Scan for the cell matching the given text and deliver its (x, y) coordinate at center. 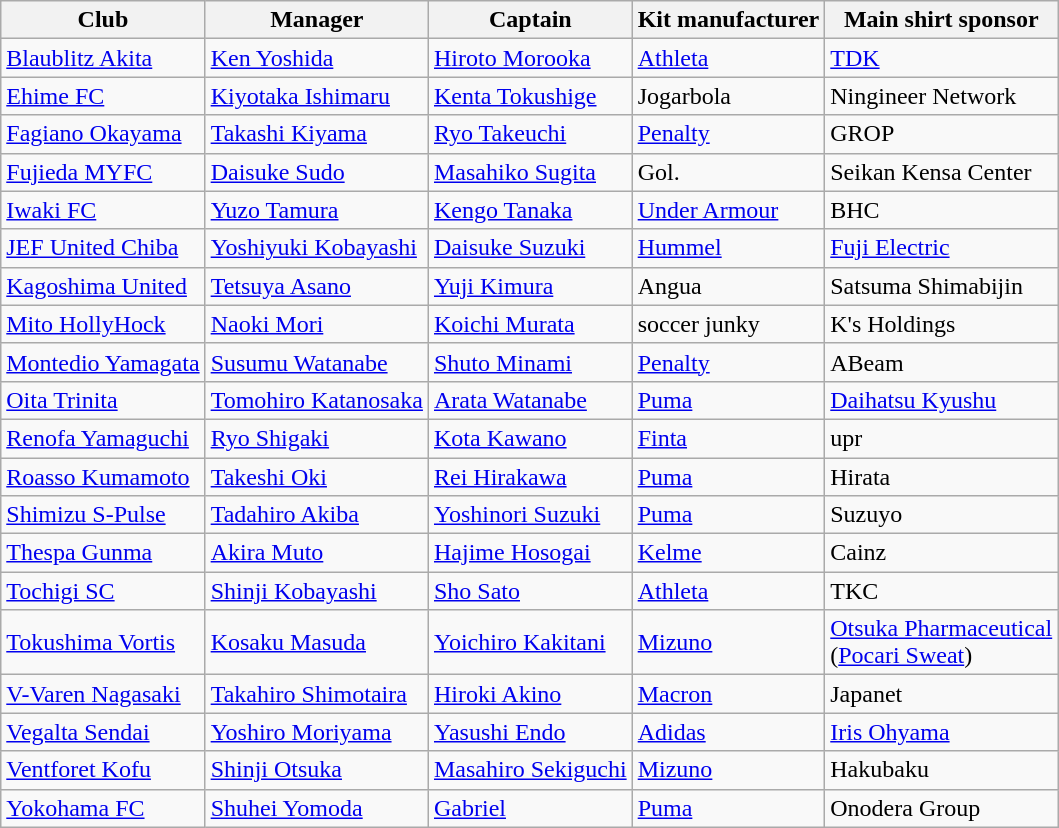
Daisuke Suzuki (530, 248)
Hiroto Morooka (530, 58)
Yasushi Endo (530, 732)
Ventforet Kofu (103, 770)
BHC (942, 210)
Shuhei Yomoda (316, 808)
Yokohama FC (103, 808)
Shinji Otsuka (316, 770)
Takashi Kiyama (316, 134)
Kota Kawano (530, 438)
Hiroki Akino (530, 694)
Iwaki FC (103, 210)
Ryo Takeuchi (530, 134)
Adidas (728, 732)
Shimizu S-Pulse (103, 515)
Kiyotaka Ishimaru (316, 96)
Kosaku Masuda (316, 642)
Daihatsu Kyushu (942, 400)
Takahiro Shimotaira (316, 694)
Tetsuya Asano (316, 286)
Japanet (942, 694)
Oita Trinita (103, 400)
ABeam (942, 362)
Hirata (942, 477)
Ehime FC (103, 96)
Yoshinori Suzuki (530, 515)
Rei Hirakawa (530, 477)
Main shirt sponsor (942, 20)
Satsuma Shimabijin (942, 286)
Tomohiro Katanosaka (316, 400)
Gabriel (530, 808)
Ryo Shigaki (316, 438)
Fagiano Okayama (103, 134)
Naoki Mori (316, 324)
Susumu Watanabe (316, 362)
Thespa Gunma (103, 553)
GROP (942, 134)
Tochigi SC (103, 591)
Shuto Minami (530, 362)
V-Varen Nagasaki (103, 694)
Vegalta Sendai (103, 732)
Kagoshima United (103, 286)
Ningineer Network (942, 96)
Renofa Yamaguchi (103, 438)
Under Armour (728, 210)
Yuji Kimura (530, 286)
Captain (530, 20)
Sho Sato (530, 591)
Yoshiyuki Kobayashi (316, 248)
Yuzo Tamura (316, 210)
TKC (942, 591)
Fuji Electric (942, 248)
Cainz (942, 553)
Angua (728, 286)
Jogarbola (728, 96)
Finta (728, 438)
Masahiro Sekiguchi (530, 770)
Roasso Kumamoto (103, 477)
Takeshi Oki (316, 477)
Ken Yoshida (316, 58)
Arata Watanabe (530, 400)
K's Holdings (942, 324)
Tokushima Vortis (103, 642)
TDK (942, 58)
Iris Ohyama (942, 732)
upr (942, 438)
Gol. (728, 172)
Kit manufacturer (728, 20)
Daisuke Sudo (316, 172)
Macron (728, 694)
Otsuka Pharmaceutical(Pocari Sweat) (942, 642)
Montedio Yamagata (103, 362)
Hakubaku (942, 770)
Yoichiro Kakitani (530, 642)
Hajime Hosogai (530, 553)
Club (103, 20)
Tadahiro Akiba (316, 515)
Mito HollyHock (103, 324)
Koichi Murata (530, 324)
Masahiko Sugita (530, 172)
JEF United Chiba (103, 248)
Kengo Tanaka (530, 210)
Kelme (728, 553)
Akira Muto (316, 553)
Manager (316, 20)
Seikan Kensa Center (942, 172)
Fujieda MYFC (103, 172)
Blaublitz Akita (103, 58)
soccer junky (728, 324)
Yoshiro Moriyama (316, 732)
Hummel (728, 248)
Shinji Kobayashi (316, 591)
Kenta Tokushige (530, 96)
Onodera Group (942, 808)
Suzuyo (942, 515)
